Scan for the cell matching the given text and deliver its (x, y) coordinate at center. 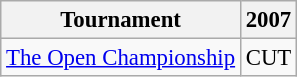
CUT (268, 58)
The Open Championship (121, 58)
Tournament (121, 20)
2007 (268, 20)
